Return the [x, y] coordinate for the center point of the cell that contains the specified text.  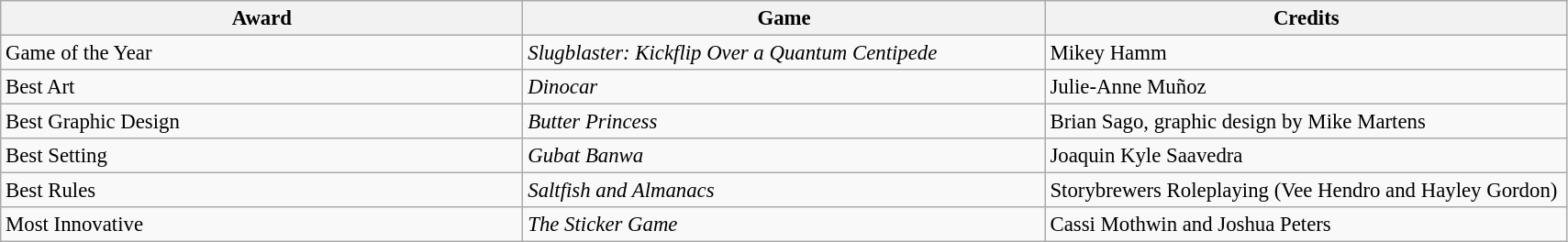
Most Innovative [262, 225]
Brian Sago, graphic design by Mike Martens [1307, 122]
Best Setting [262, 156]
Butter Princess [784, 122]
Best Art [262, 87]
Storybrewers Roleplaying (Vee Hendro and Hayley Gordon) [1307, 191]
Game [784, 18]
Credits [1307, 18]
Saltfish and Almanacs [784, 191]
Mikey Hamm [1307, 53]
Julie-Anne Muñoz [1307, 87]
Gubat Banwa [784, 156]
The Sticker Game [784, 225]
Award [262, 18]
Best Rules [262, 191]
Dinocar [784, 87]
Joaquin Kyle Saavedra [1307, 156]
Slugblaster: Kickflip Over a Quantum Centipede [784, 53]
Best Graphic Design [262, 122]
Cassi Mothwin and Joshua Peters [1307, 225]
Game of the Year [262, 53]
